Detect which cell encompasses the target text, then output its (X, Y) center coordinate. 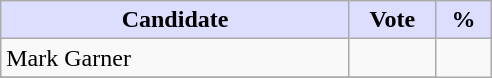
Mark Garner (176, 58)
Vote (392, 20)
Candidate (176, 20)
% (463, 20)
